Find where the given text appears and provide that cell's center as (x, y) coordinate. 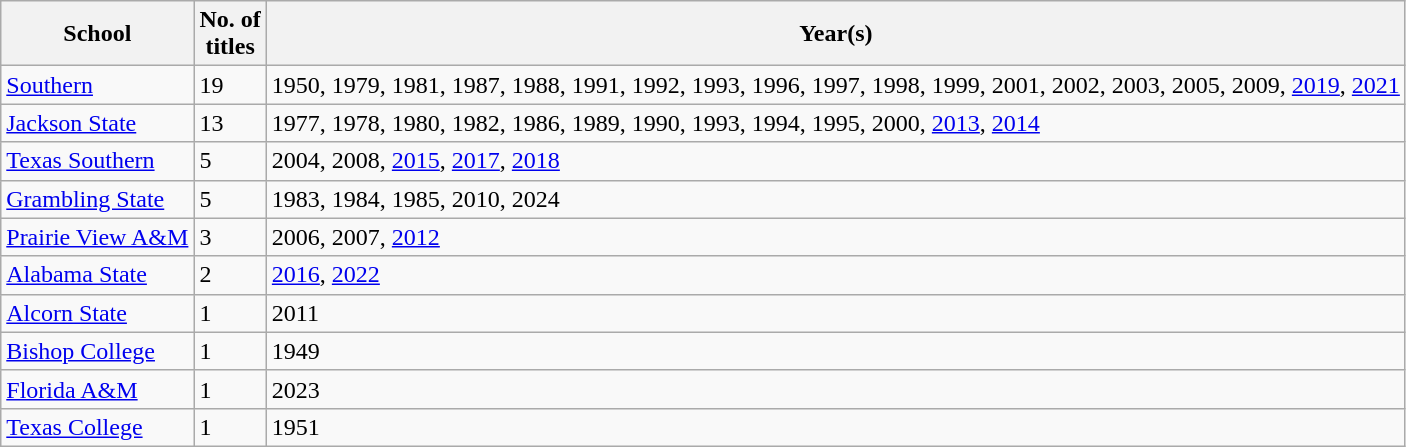
Alabama State (98, 275)
Texas College (98, 427)
2006, 2007, 2012 (836, 237)
Alcorn State (98, 313)
13 (230, 123)
1951 (836, 427)
Prairie View A&M (98, 237)
1949 (836, 351)
No. oftitles (230, 34)
Year(s) (836, 34)
Southern (98, 85)
Texas Southern (98, 161)
1950, 1979, 1981, 1987, 1988, 1991, 1992, 1993, 1996, 1997, 1998, 1999, 2001, 2002, 2003, 2005, 2009, 2019, 2021 (836, 85)
School (98, 34)
2004, 2008, 2015, 2017, 2018 (836, 161)
2023 (836, 389)
2 (230, 275)
2011 (836, 313)
3 (230, 237)
2016, 2022 (836, 275)
Jackson State (98, 123)
1977, 1978, 1980, 1982, 1986, 1989, 1990, 1993, 1994, 1995, 2000, 2013, 2014 (836, 123)
Florida A&M (98, 389)
19 (230, 85)
1983, 1984, 1985, 2010, 2024 (836, 199)
Bishop College (98, 351)
Grambling State (98, 199)
